Identify which cell holds the provided text, then report its [x, y] central coordinate. 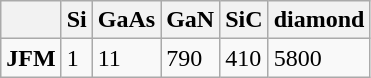
GaAs [126, 20]
diamond [319, 20]
790 [190, 58]
1 [76, 58]
Si [76, 20]
GaN [190, 20]
11 [126, 58]
410 [244, 58]
JFM [31, 58]
5800 [319, 58]
SiC [244, 20]
